Provide the (x, y) coordinate of the cell's center where the given text is located.  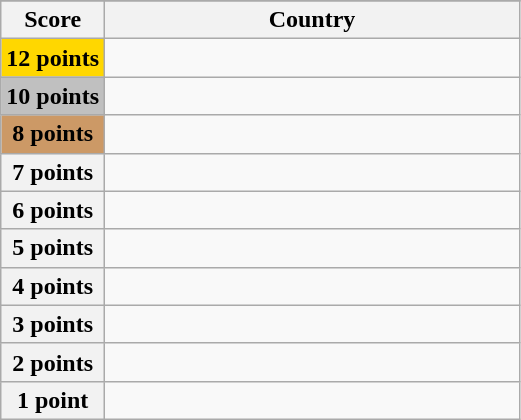
10 points (53, 96)
Country (312, 20)
7 points (53, 172)
5 points (53, 248)
4 points (53, 286)
8 points (53, 134)
1 point (53, 400)
6 points (53, 210)
12 points (53, 58)
3 points (53, 324)
2 points (53, 362)
Score (53, 20)
